Pinpoint the cell where the given text exists, returning its [x, y] midpoint coordinate. 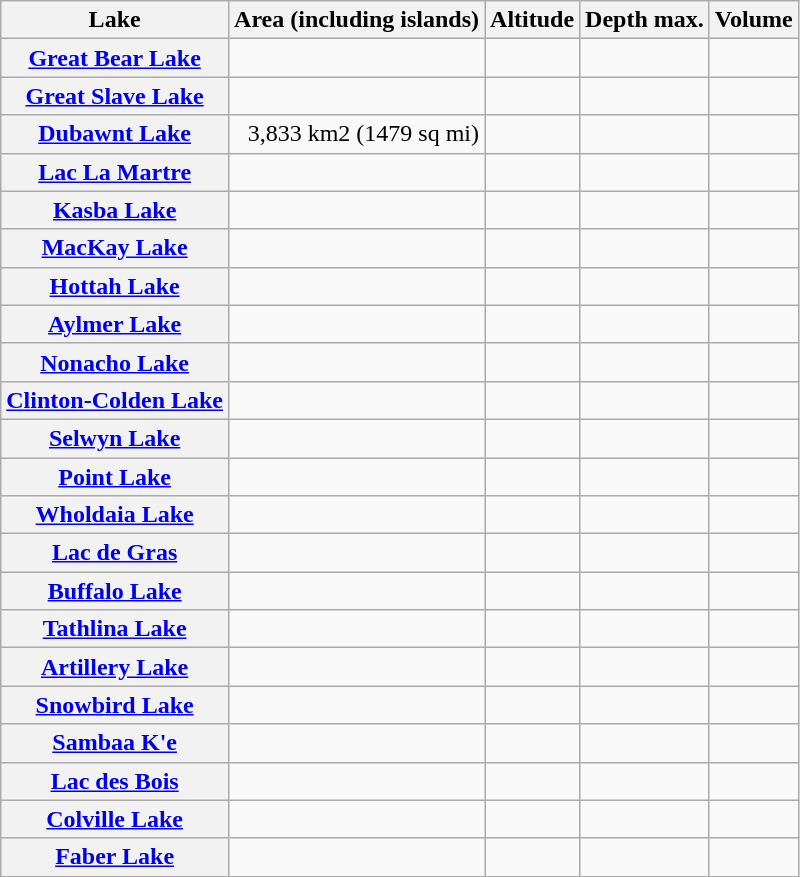
3,833 km2 (1479 sq mi) [357, 134]
Snowbird Lake [115, 705]
Kasba Lake [115, 210]
Wholdaia Lake [115, 515]
Lake [115, 20]
Great Slave Lake [115, 96]
Altitude [532, 20]
Nonacho Lake [115, 362]
Area (including islands) [357, 20]
Tathlina Lake [115, 629]
Lac de Gras [115, 553]
Hottah Lake [115, 286]
Dubawnt Lake [115, 134]
Lac La Martre [115, 172]
Point Lake [115, 477]
Sambaa K'e [115, 743]
Clinton-Colden Lake [115, 400]
Faber Lake [115, 857]
Volume [754, 20]
Selwyn Lake [115, 438]
Aylmer Lake [115, 324]
Buffalo Lake [115, 591]
Artillery Lake [115, 667]
Colville Lake [115, 819]
Great Bear Lake [115, 58]
Depth max. [645, 20]
Lac des Bois [115, 781]
MacKay Lake [115, 248]
